Extract the [x, y] coordinate from the center of the cell holding the provided text.  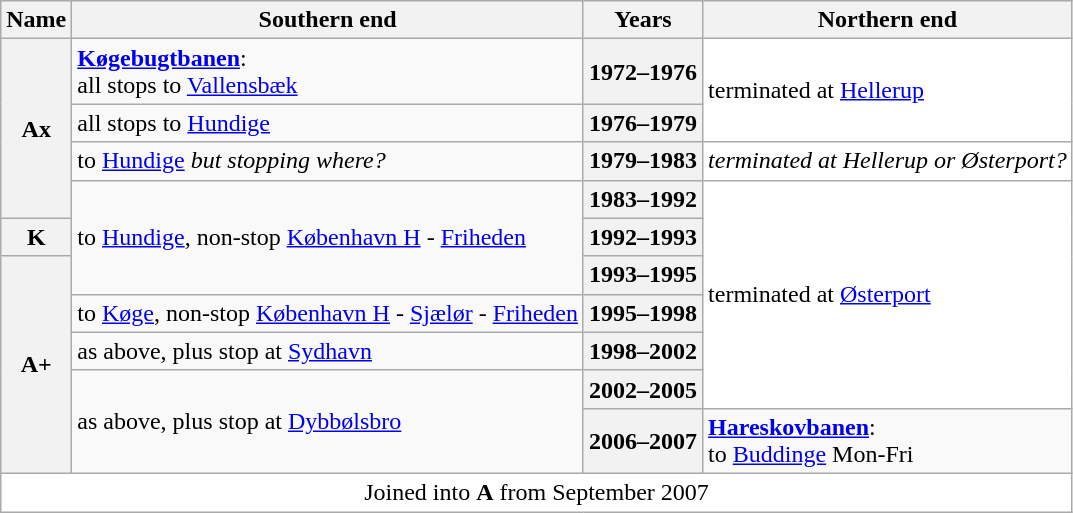
terminated at Hellerup or Østerport? [888, 161]
all stops to Hundige [328, 123]
1995–1998 [642, 313]
1976–1979 [642, 123]
terminated at Hellerup [888, 90]
Hareskovbanen: to Buddinge Mon-Fri [888, 440]
Northern end [888, 20]
A+ [36, 364]
as above, plus stop at Dybbølsbro [328, 422]
Years [642, 20]
to Hundige, non-stop København H - Friheden [328, 237]
to Hundige but stopping where? [328, 161]
2006–2007 [642, 440]
Ax [36, 128]
Southern end [328, 20]
as above, plus stop at Sydhavn [328, 351]
K [36, 237]
Køgebugtbanen: all stops to Vallensbæk [328, 72]
1993–1995 [642, 275]
1992–1993 [642, 237]
1998–2002 [642, 351]
to Køge, non-stop København H - Sjælør - Friheden [328, 313]
Name [36, 20]
terminated at Østerport [888, 294]
2002–2005 [642, 389]
1983–1992 [642, 199]
1979–1983 [642, 161]
Joined into A from September 2007 [536, 492]
1972–1976 [642, 72]
